Provide the (x, y) coordinate of the cell's center where the given text is located.  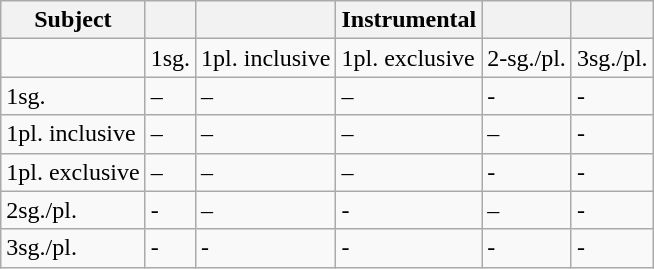
2-sg./pl. (527, 58)
Subject (73, 20)
Instrumental (409, 20)
2sg./pl. (73, 210)
